For the text-containing cell, return its midpoint in (x, y) coordinate format. 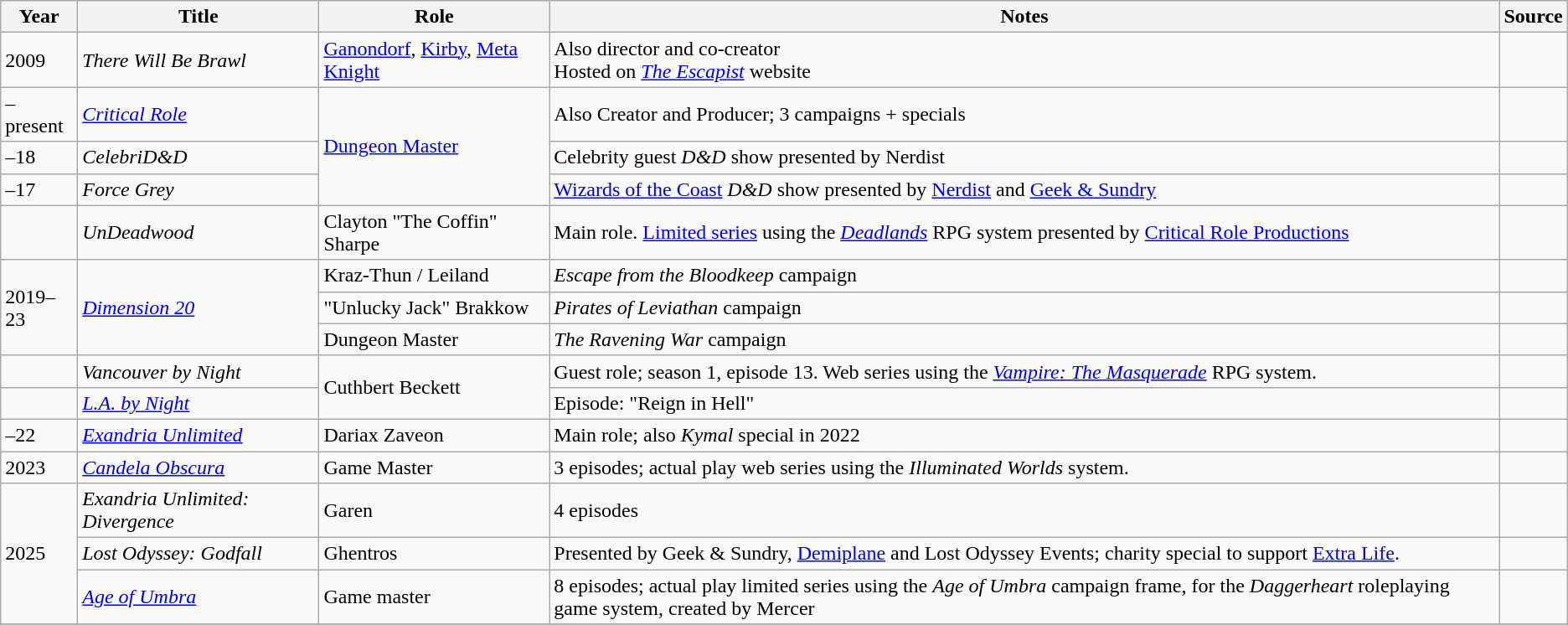
Cuthbert Beckett (434, 387)
Celebrity guest D&D show presented by Nerdist (1024, 158)
CelebriD&D (199, 158)
Notes (1024, 17)
Also Creator and Producer; 3 campaigns + specials (1024, 114)
–present (39, 114)
8 episodes; actual play limited series using the Age of Umbra campaign frame, for the Daggerheart roleplaying game system, created by Mercer (1024, 597)
Main role. Limited series using the Deadlands RPG system presented by Critical Role Productions (1024, 233)
Role (434, 17)
Age of Umbra (199, 597)
L.A. by Night (199, 403)
There Will Be Brawl (199, 60)
Wizards of the Coast D&D show presented by Nerdist and Geek & Sundry (1024, 189)
"Unlucky Jack" Brakkow (434, 307)
2023 (39, 467)
4 episodes (1024, 511)
Exandria Unlimited: Divergence (199, 511)
Dimension 20 (199, 307)
Critical Role (199, 114)
Clayton "The Coffin" Sharpe (434, 233)
Dariax Zaveon (434, 435)
Title (199, 17)
Game Master (434, 467)
Kraz-Thun / Leiland (434, 276)
Exandria Unlimited (199, 435)
Ganondorf, Kirby, Meta Knight (434, 60)
Year (39, 17)
Source (1533, 17)
Lost Odyssey: Godfall (199, 554)
2019–23 (39, 307)
Escape from the Bloodkeep campaign (1024, 276)
Also director and co-creatorHosted on The Escapist website (1024, 60)
2025 (39, 554)
Vancouver by Night (199, 371)
Game master (434, 597)
Candela Obscura (199, 467)
Pirates of Leviathan campaign (1024, 307)
Guest role; season 1, episode 13. Web series using the Vampire: The Masquerade RPG system. (1024, 371)
Presented by Geek & Sundry, Demiplane and Lost Odyssey Events; charity special to support Extra Life. (1024, 554)
Ghentros (434, 554)
3 episodes; actual play web series using the Illuminated Worlds system. (1024, 467)
Garen (434, 511)
Main role; also Kymal special in 2022 (1024, 435)
Force Grey (199, 189)
Episode: "Reign in Hell" (1024, 403)
UnDeadwood (199, 233)
The Ravening War campaign (1024, 339)
2009 (39, 60)
–17 (39, 189)
–18 (39, 158)
–22 (39, 435)
